Pinpoint the cell where the given text exists, returning its [X, Y] midpoint coordinate. 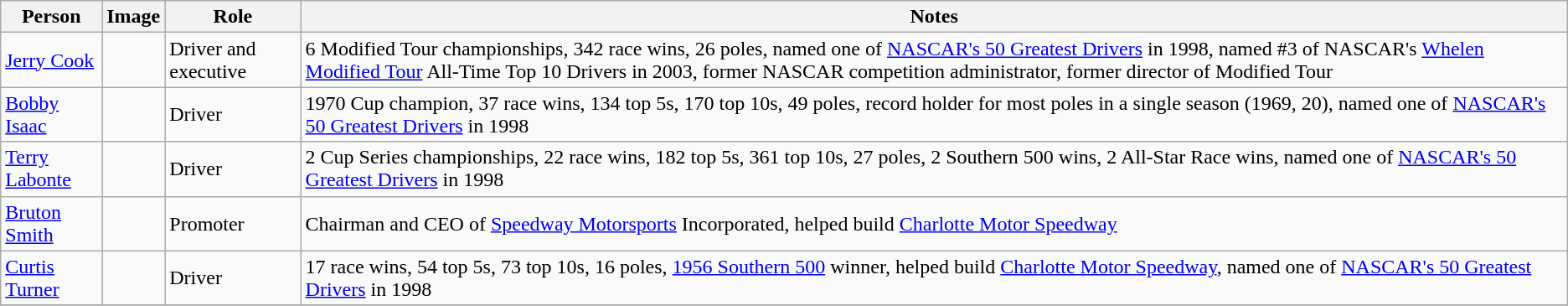
Terry Labonte [52, 169]
Notes [934, 17]
Chairman and CEO of Speedway Motorsports Incorporated, helped build Charlotte Motor Speedway [934, 223]
Curtis Turner [52, 278]
Jerry Cook [52, 60]
Bruton Smith [52, 223]
Driver and executive [233, 60]
Person [52, 17]
Role [233, 17]
Promoter [233, 223]
Bobby Isaac [52, 114]
Image [134, 17]
